Scan for the cell matching the given text and deliver its [X, Y] coordinate at center. 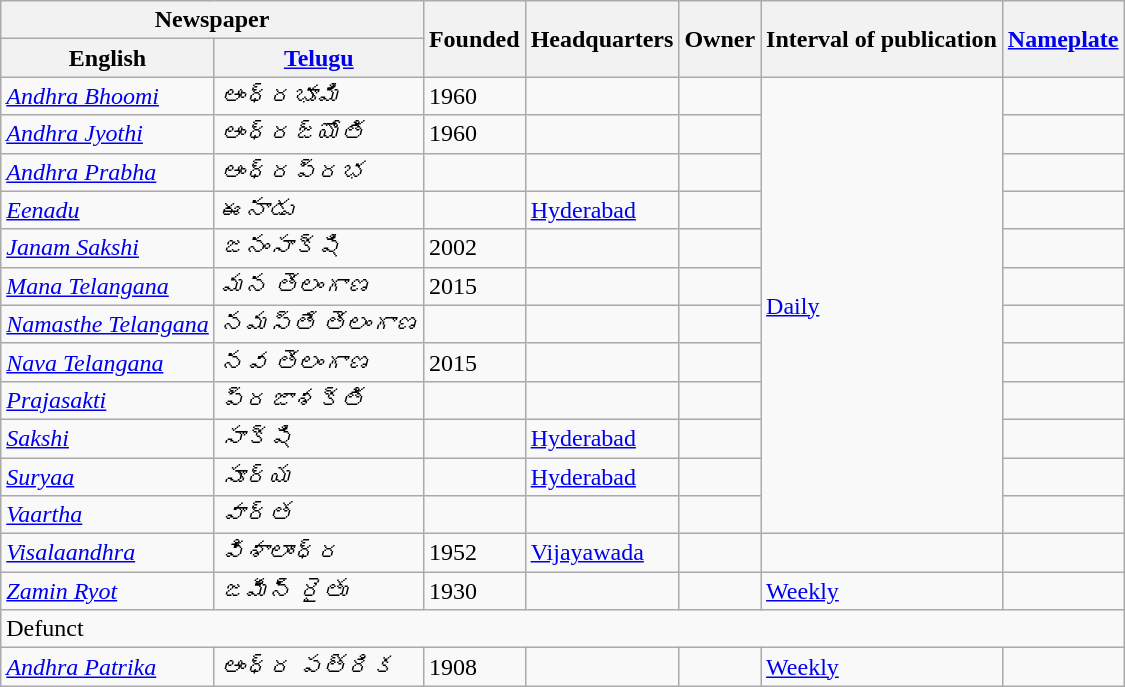
1930 [474, 591]
ఆంధ్రప్రభ [318, 172]
జనంసాక్షి [318, 248]
Nameplate [1063, 39]
Zamin Ryot [108, 591]
సూర్య [318, 477]
Founded [474, 39]
2002 [474, 248]
Daily [882, 306]
Nava Telangana [108, 362]
Interval of publication [882, 39]
Visalaandhra [108, 553]
సాక్షి [318, 438]
Headquarters [602, 39]
ఆంధ్రభూమి [318, 96]
Telugu [318, 58]
Eenadu [108, 210]
Andhra Bhoomi [108, 96]
Vaartha [108, 515]
1908 [474, 667]
Janam Sakshi [108, 248]
మన తెలంగాణ [318, 286]
Vijayawada [602, 553]
Newspaper [212, 20]
ఈనాడు [318, 210]
Namasthe Telangana [108, 324]
1952 [474, 553]
Mana Telangana [108, 286]
ప్రజాశక్తి [318, 400]
Andhra Prabha [108, 172]
వార్త [318, 515]
నమస్తే తెలంగాణ [318, 324]
English [108, 58]
విశాలాంధ్ర [318, 553]
Suryaa [108, 477]
Prajasakti [108, 400]
నవ తెలంగాణ [318, 362]
Defunct [562, 629]
Andhra Jyothi [108, 134]
Owner [720, 39]
ఆంధ్రజ్యోతి [318, 134]
Sakshi [108, 438]
ఆంధ్ర పత్రిక [318, 667]
Andhra Patrika [108, 667]
జమీన్ రైతు [318, 591]
